Capture the cell that displays the provided text and extract its (x, y) central coordinate. 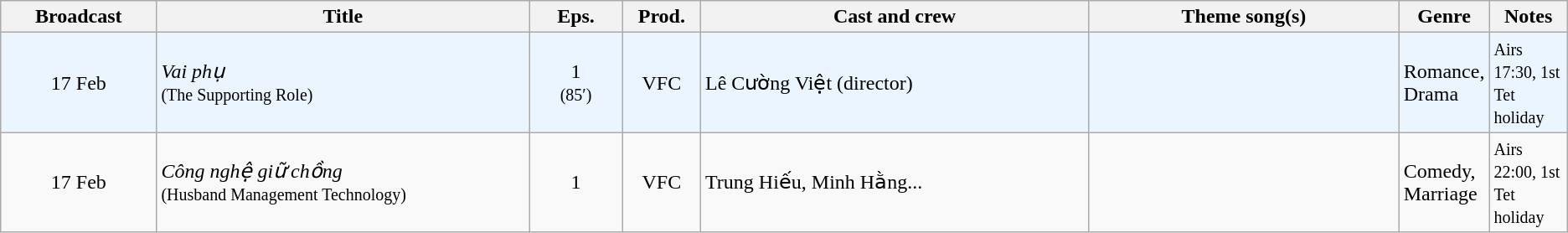
Theme song(s) (1245, 17)
Eps. (576, 17)
Notes (1528, 17)
Lê Cường Việt (director) (895, 82)
1 (576, 183)
Genre (1444, 17)
Vai phụ (The Supporting Role) (343, 82)
Công nghệ giữ chồng (Husband Management Technology) (343, 183)
Airs 22:00, 1st Tet holiday (1528, 183)
Broadcast (79, 17)
Trung Hiếu, Minh Hằng... (895, 183)
Romance, Drama (1444, 82)
Airs 17:30, 1st Tet holiday (1528, 82)
Prod. (662, 17)
Comedy, Marriage (1444, 183)
1(85′) (576, 82)
Cast and crew (895, 17)
Title (343, 17)
